Locate the cell with the specified text and output its (X, Y) center coordinate. 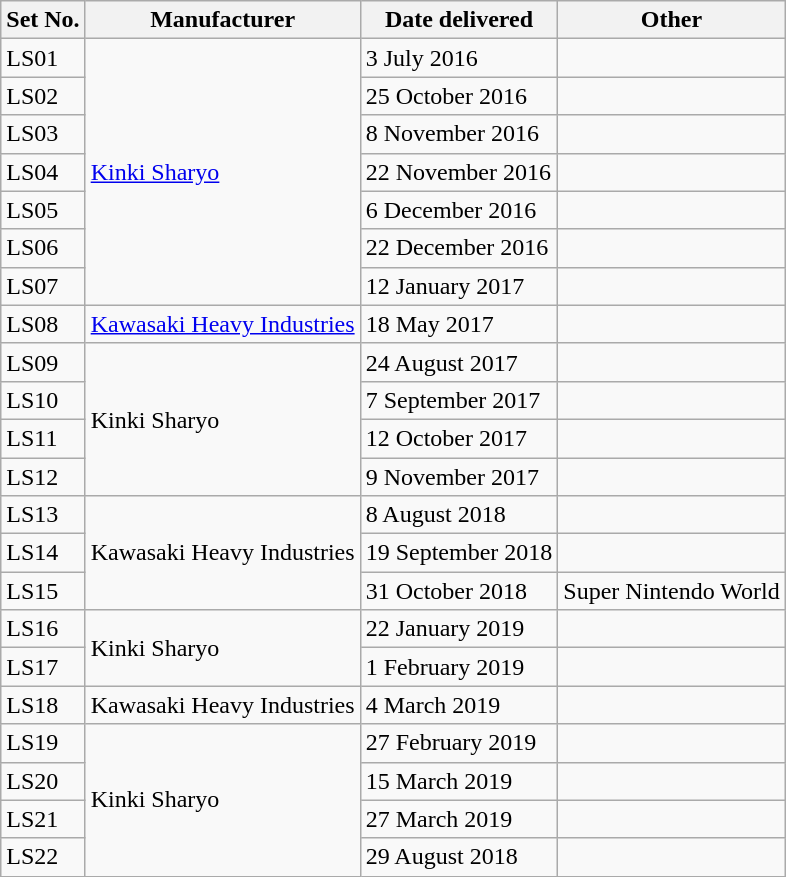
27 February 2019 (459, 743)
LS12 (43, 477)
LS03 (43, 134)
LS14 (43, 553)
31 October 2018 (459, 591)
22 November 2016 (459, 172)
8 August 2018 (459, 515)
LS08 (43, 324)
4 March 2019 (459, 705)
27 March 2019 (459, 819)
LS20 (43, 781)
LS21 (43, 819)
Date delivered (459, 20)
LS06 (43, 248)
19 September 2018 (459, 553)
LS15 (43, 591)
15 March 2019 (459, 781)
Set No. (43, 20)
25 October 2016 (459, 96)
24 August 2017 (459, 362)
22 December 2016 (459, 248)
9 November 2017 (459, 477)
Super Nintendo World (672, 591)
1 February 2019 (459, 667)
22 January 2019 (459, 629)
29 August 2018 (459, 857)
Other (672, 20)
LS05 (43, 210)
LS01 (43, 58)
LS17 (43, 667)
18 May 2017 (459, 324)
LS13 (43, 515)
LS02 (43, 96)
12 January 2017 (459, 286)
LS16 (43, 629)
Manufacturer (222, 20)
LS18 (43, 705)
LS07 (43, 286)
LS19 (43, 743)
LS04 (43, 172)
6 December 2016 (459, 210)
LS09 (43, 362)
7 September 2017 (459, 400)
LS11 (43, 438)
LS22 (43, 857)
8 November 2016 (459, 134)
LS10 (43, 400)
12 October 2017 (459, 438)
3 July 2016 (459, 58)
